Locate the cell with the specified text and output its [X, Y] center coordinate. 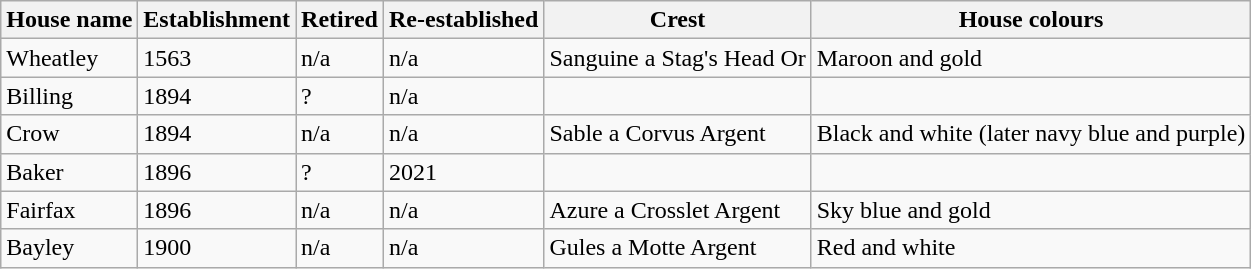
Wheatley [70, 58]
2021 [464, 172]
Azure a Crosslet Argent [678, 210]
1563 [217, 58]
Black and white (later navy blue and purple) [1031, 134]
Re-established [464, 20]
Red and white [1031, 248]
1900 [217, 248]
House colours [1031, 20]
Crest [678, 20]
Sable a Corvus Argent [678, 134]
Bayley [70, 248]
House name [70, 20]
Crow [70, 134]
Retired [340, 20]
Billing [70, 96]
Fairfax [70, 210]
Sky blue and gold [1031, 210]
Gules a Motte Argent [678, 248]
Maroon and gold [1031, 58]
Establishment [217, 20]
Baker [70, 172]
Sanguine a Stag's Head Or [678, 58]
